Detect which cell encompasses the target text, then output its [x, y] center coordinate. 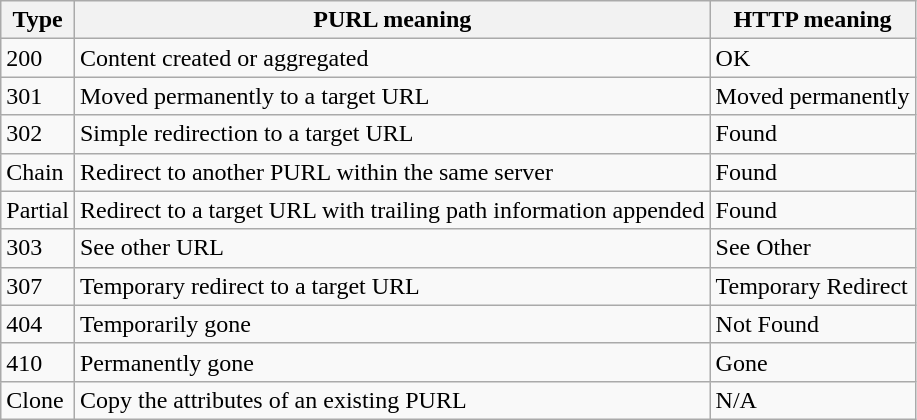
200 [38, 58]
Moved permanently to a target URL [392, 96]
Temporary Redirect [812, 286]
301 [38, 96]
Temporary redirect to a target URL [392, 286]
Not Found [812, 324]
307 [38, 286]
Redirect to another PURL within the same server [392, 172]
See Other [812, 248]
Permanently gone [392, 362]
HTTP meaning [812, 20]
Content created or aggregated [392, 58]
302 [38, 134]
404 [38, 324]
Temporarily gone [392, 324]
Gone [812, 362]
N/A [812, 400]
Chain [38, 172]
410 [38, 362]
Simple redirection to a target URL [392, 134]
Moved permanently [812, 96]
OK [812, 58]
Type [38, 20]
Copy the attributes of an existing PURL [392, 400]
See other URL [392, 248]
Redirect to a target URL with trailing path information appended [392, 210]
Partial [38, 210]
Clone [38, 400]
303 [38, 248]
PURL meaning [392, 20]
